Output the (x, y) coordinate of the center of the cell containing the given text.  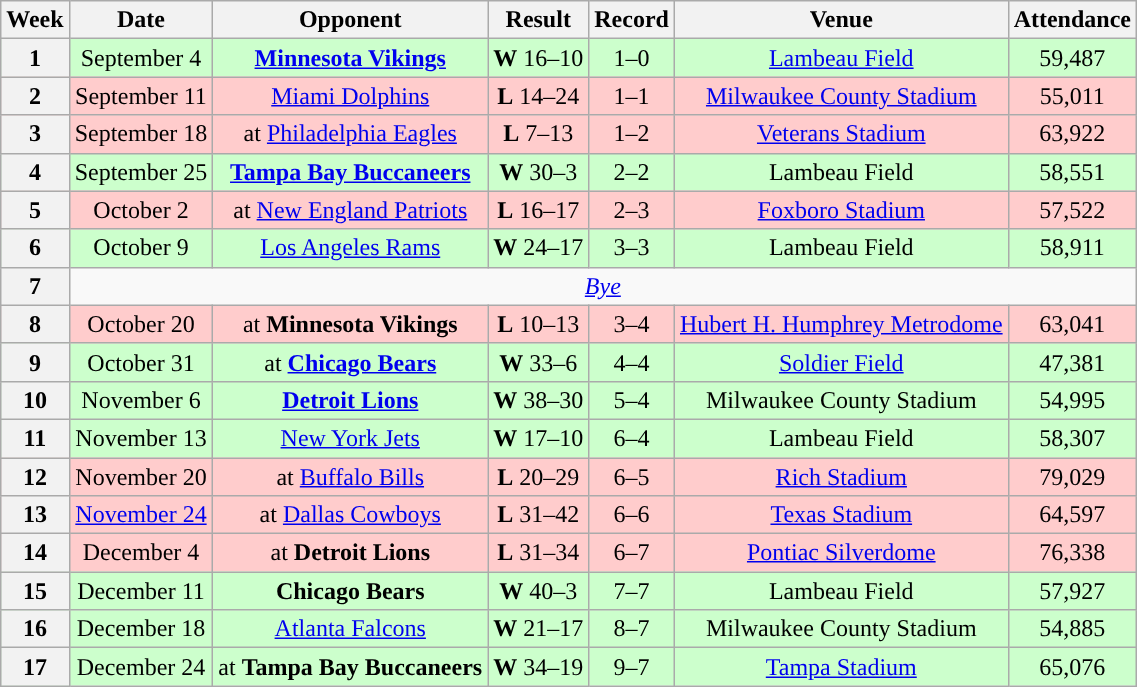
10 (35, 400)
2 (35, 96)
W 21–17 (538, 629)
at Tampa Bay Buccaneers (350, 667)
58,307 (1072, 438)
W 38–30 (538, 400)
79,029 (1072, 477)
Chicago Bears (350, 591)
6–6 (632, 515)
2–2 (632, 172)
L 14–24 (538, 96)
December 24 (141, 667)
5 (35, 210)
9–7 (632, 667)
W 34–19 (538, 667)
Pontiac Silverdome (841, 553)
L 31–42 (538, 515)
W 33–6 (538, 362)
11 (35, 438)
13 (35, 515)
14 (35, 553)
November 6 (141, 400)
7 (35, 286)
17 (35, 667)
W 30–3 (538, 172)
October 9 (141, 248)
8 (35, 324)
at Chicago Bears (350, 362)
at Detroit Lions (350, 553)
Result (538, 20)
September 11 (141, 96)
September 18 (141, 134)
L 20–29 (538, 477)
New York Jets (350, 438)
November 20 (141, 477)
9 (35, 362)
December 18 (141, 629)
59,487 (1072, 58)
7–7 (632, 591)
Tampa Bay Buccaneers (350, 172)
October 31 (141, 362)
58,551 (1072, 172)
55,011 (1072, 96)
Detroit Lions (350, 400)
L 31–34 (538, 553)
Hubert H. Humphrey Metrodome (841, 324)
September 4 (141, 58)
47,381 (1072, 362)
Attendance (1072, 20)
November 13 (141, 438)
at Philadelphia Eagles (350, 134)
W 16–10 (538, 58)
Rich Stadium (841, 477)
4 (35, 172)
at Dallas Cowboys (350, 515)
64,597 (1072, 515)
at Buffalo Bills (350, 477)
Bye (602, 286)
December 11 (141, 591)
Tampa Stadium (841, 667)
October 2 (141, 210)
15 (35, 591)
6–5 (632, 477)
Foxboro Stadium (841, 210)
57,927 (1072, 591)
at New England Patriots (350, 210)
3 (35, 134)
December 4 (141, 553)
16 (35, 629)
L 7–13 (538, 134)
63,922 (1072, 134)
6–7 (632, 553)
76,338 (1072, 553)
September 25 (141, 172)
L 10–13 (538, 324)
Texas Stadium (841, 515)
54,995 (1072, 400)
Atlanta Falcons (350, 629)
1 (35, 58)
12 (35, 477)
2–3 (632, 210)
1–1 (632, 96)
54,885 (1072, 629)
6 (35, 248)
Veterans Stadium (841, 134)
1–2 (632, 134)
L 16–17 (538, 210)
Opponent (350, 20)
Week (35, 20)
at Minnesota Vikings (350, 324)
Soldier Field (841, 362)
3–4 (632, 324)
3–3 (632, 248)
57,522 (1072, 210)
Record (632, 20)
Date (141, 20)
58,911 (1072, 248)
6–4 (632, 438)
October 20 (141, 324)
5–4 (632, 400)
November 24 (141, 515)
63,041 (1072, 324)
1–0 (632, 58)
8–7 (632, 629)
W 40–3 (538, 591)
Minnesota Vikings (350, 58)
Venue (841, 20)
W 17–10 (538, 438)
Miami Dolphins (350, 96)
4–4 (632, 362)
Los Angeles Rams (350, 248)
65,076 (1072, 667)
W 24–17 (538, 248)
